For the text-containing cell, return its midpoint in (x, y) coordinate format. 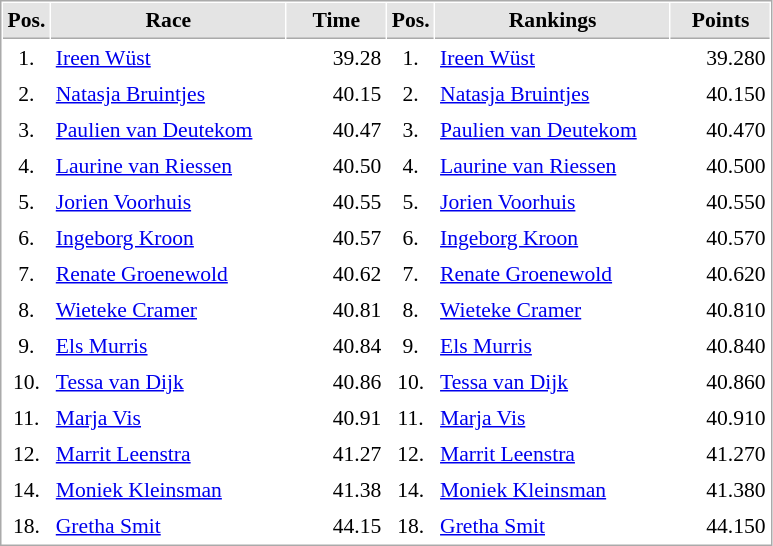
40.570 (720, 237)
40.810 (720, 309)
40.84 (336, 345)
44.15 (336, 525)
40.470 (720, 129)
41.38 (336, 489)
40.550 (720, 201)
41.380 (720, 489)
40.50 (336, 165)
40.840 (720, 345)
40.150 (720, 93)
41.27 (336, 453)
40.55 (336, 201)
40.620 (720, 273)
41.270 (720, 453)
40.860 (720, 381)
44.150 (720, 525)
40.91 (336, 417)
40.57 (336, 237)
Rankings (553, 21)
40.910 (720, 417)
40.86 (336, 381)
Time (336, 21)
40.81 (336, 309)
39.28 (336, 57)
Race (168, 21)
40.47 (336, 129)
Points (720, 21)
40.62 (336, 273)
40.15 (336, 93)
39.280 (720, 57)
40.500 (720, 165)
